Detect which cell encompasses the target text, then output its [X, Y] center coordinate. 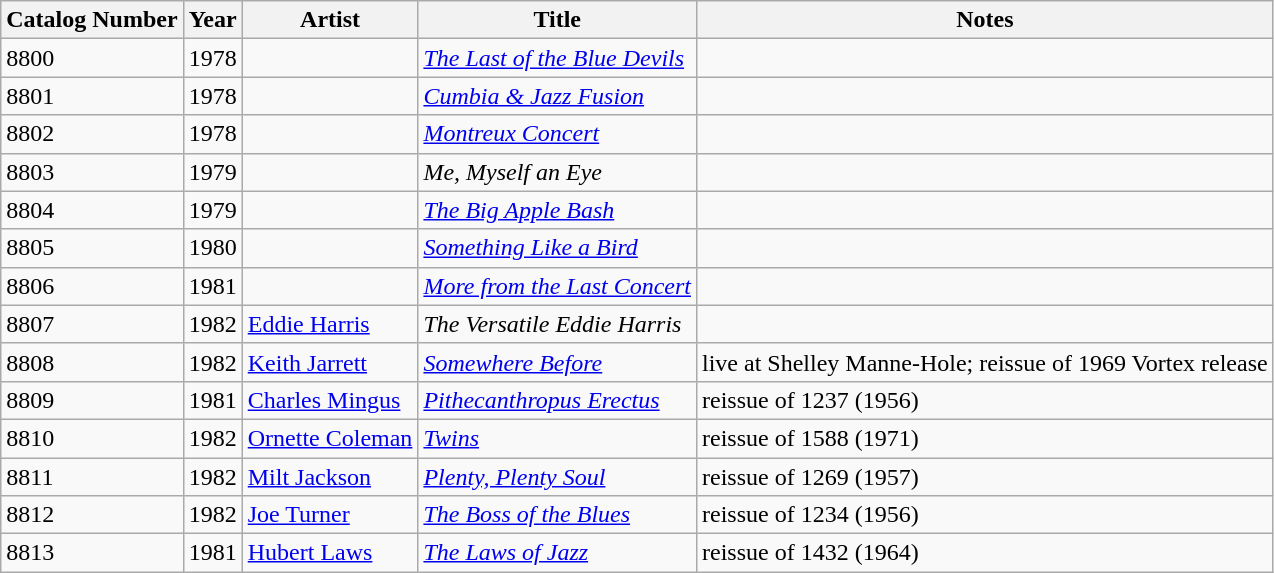
The Versatile Eddie Harris [558, 324]
Me, Myself an Eye [558, 172]
Hubert Laws [330, 553]
8813 [92, 553]
8806 [92, 286]
Title [558, 20]
8809 [92, 400]
The Big Apple Bash [558, 210]
Keith Jarrett [330, 362]
Catalog Number [92, 20]
Charles Mingus [330, 400]
Eddie Harris [330, 324]
reissue of 1588 (1971) [984, 438]
The Last of the Blue Devils [558, 58]
Twins [558, 438]
Pithecanthropus Erectus [558, 400]
Cumbia & Jazz Fusion [558, 96]
Ornette Coleman [330, 438]
8811 [92, 477]
Notes [984, 20]
reissue of 1234 (1956) [984, 515]
Joe Turner [330, 515]
8810 [92, 438]
8801 [92, 96]
8812 [92, 515]
8802 [92, 134]
1980 [212, 248]
8803 [92, 172]
Montreux Concert [558, 134]
live at Shelley Manne-Hole; reissue of 1969 Vortex release [984, 362]
The Boss of the Blues [558, 515]
Somewhere Before [558, 362]
reissue of 1432 (1964) [984, 553]
Something Like a Bird [558, 248]
Milt Jackson [330, 477]
More from the Last Concert [558, 286]
Plenty, Plenty Soul [558, 477]
reissue of 1237 (1956) [984, 400]
Artist [330, 20]
8804 [92, 210]
Year [212, 20]
The Laws of Jazz [558, 553]
8805 [92, 248]
8807 [92, 324]
8808 [92, 362]
8800 [92, 58]
reissue of 1269 (1957) [984, 477]
